From the cell containing the given text, extract its center point as (x, y) coordinate. 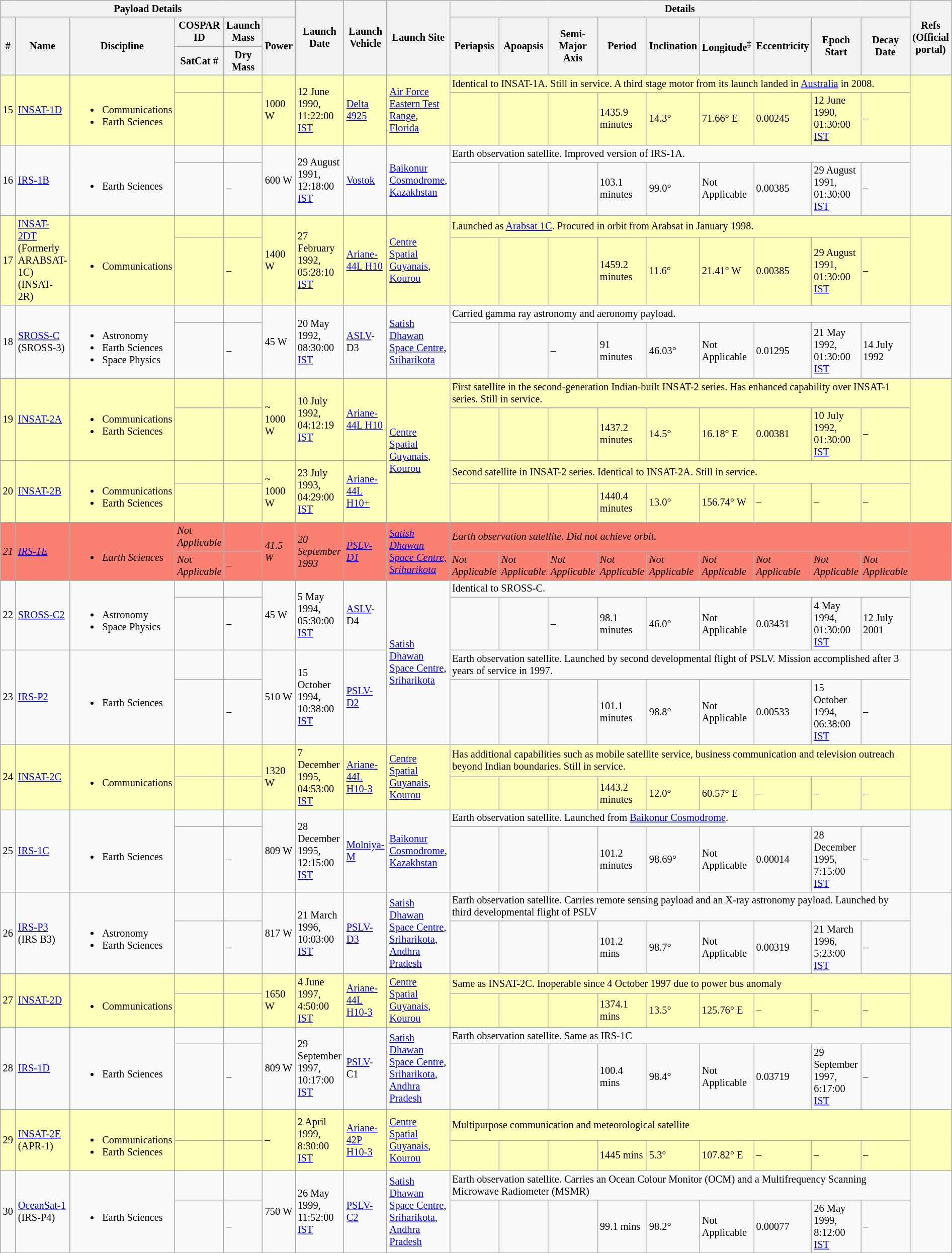
COSPAR ID (199, 32)
17 (8, 260)
98.8° (673, 712)
29 August 1991, 12:18:00 IST (320, 180)
16.18° E (727, 434)
Vostok (366, 180)
Periapsis (474, 46)
18 (8, 342)
Period (622, 46)
1650 W (279, 1000)
Identical to SROSS-C. (680, 589)
12 June 1990, 11:22:00 IST (320, 110)
19 (8, 420)
60.57° E (727, 794)
INSAT-2B (43, 491)
24 (8, 777)
26 May 1999, 8:12:00 IST (836, 1226)
107.82° E (727, 1155)
71.66° E (727, 119)
26 (8, 933)
OceanSat-1 (IRS-P4) (43, 1211)
14.5° (673, 434)
101.1 minutes (622, 712)
Apoapsis (524, 46)
IRS-P2 (43, 697)
Decay Date (886, 46)
25 (8, 850)
26 May 1999, 11:52:00 IST (320, 1211)
100.4 mins (622, 1076)
0.00319 (783, 947)
Launch Date (320, 37)
21 May 1992, 01:30:00 IST (836, 350)
SROSS-C (SROSS-3) (43, 342)
Dry Mass (243, 61)
12.0° (673, 794)
PSLV-D1 (366, 551)
30 (8, 1211)
4 May 1994, 01:30:00 IST (836, 624)
INSAT-2E (APR-1) (43, 1140)
98.4° (673, 1076)
AstronomySpace Physics (122, 615)
750 W (279, 1211)
98.69° (673, 859)
INSAT-2D (43, 1000)
2 April 1999, 8:30:00 IST (320, 1140)
1400 W (279, 260)
ASLV-D3 (366, 342)
12 July 2001 (886, 624)
21 March 1996, 10:03:00 IST (320, 933)
13.5° (673, 1010)
13.0° (673, 502)
21.41° W (727, 271)
INSAT-2DT(Formerly ARABSAT-1C)(INSAT-2R) (43, 260)
0.03431 (783, 624)
IRS-1D (43, 1068)
125.76° E (727, 1010)
Earth observation satellite. Carries an Ocean Colour Monitor (OCM) and a Multifrequency Scanning Microwave Radiometer (MSMR) (680, 1185)
INSAT-1D (43, 110)
46.03° (673, 350)
103.1 minutes (622, 189)
1440.4 minutes (622, 502)
0.00245 (783, 119)
22 (8, 615)
1320 W (279, 777)
IRS-P3 (IRS B3) (43, 933)
600 W (279, 180)
Earth observation satellite. Same as IRS-1C (680, 1036)
Epoch Start (836, 46)
0.00381 (783, 434)
Earth observation satellite. Carries remote sensing payload and an X-ray astronomy payload. Launched by third developmental flight of PSLV (680, 906)
14.3° (673, 119)
Launch Site (418, 37)
4 June 1997, 4:50:00 IST (320, 1000)
Delta 4925 (366, 110)
0.00533 (783, 712)
0.03719 (783, 1076)
Air Force Eastern Test Range, Florida (418, 110)
98.1 minutes (622, 624)
SROSS-C2 (43, 615)
Refs(Officialportal) (931, 37)
Eccentricity (783, 46)
7 December 1995, 04:53:00 IST (320, 777)
1445 mins (622, 1155)
PSLV-C1 (366, 1068)
INSAT-2C (43, 777)
20 September 1993 (320, 551)
101.2 minutes (622, 859)
91 minutes (622, 350)
Carried gamma ray astronomy and aeronomy payload. (680, 314)
27 (8, 1000)
SatCat # (199, 61)
0.00014 (783, 859)
Earth observation satellite. Did not achieve orbit. (680, 537)
Launched as Arabsat 1C. Procured in orbit from Arabsat in January 1998. (680, 226)
14 July 1992 (886, 350)
98.7° (673, 947)
5.3° (673, 1155)
Ariane-44L H10+ (366, 491)
Identical to INSAT-1A. Still in service. A third stage motor from its launch landed in Australia in 2008. (680, 83)
PSLV-D2 (366, 697)
AstronomyEarth SciencesSpace Physics (122, 342)
817 W (279, 933)
11.6° (673, 271)
21 March 1996, 5:23:00 IST (836, 947)
IRS-1E (43, 551)
Launch Mass (243, 32)
Same as INSAT-2C. Inoperable since 4 October 1997 due to power bus anomaly (680, 984)
Earth observation satellite. Launched from Baikonur Cosmodrome. (680, 818)
28 December 1995, 7:15:00 IST (836, 859)
Discipline (122, 46)
29 (8, 1140)
99.0° (673, 189)
1374.1 mins (622, 1010)
Second satellite in INSAT-2 series. Identical to INSAT-2A. Still in service. (680, 472)
98.2° (673, 1226)
41.5 W (279, 551)
21 (8, 551)
1459.2 minutes (622, 271)
27 February 1992, 05:28:10 IST (320, 260)
28 (8, 1068)
101.2 mins (622, 947)
Inclination (673, 46)
Earth observation satellite. Improved version of IRS-1A. (680, 154)
99.1 mins (622, 1226)
15 October 1994, 06:38:00 IST (836, 712)
12 June 1990, 01:30:00 IST (836, 119)
1000 W (279, 110)
1435.9 minutes (622, 119)
ASLV-D4 (366, 615)
INSAT-2A (43, 420)
Earth observation satellite. Launched by second developmental flight of PSLV. Mission accomplished after 3 years of service in 1997. (680, 664)
29 September 1997, 6:17:00 IST (836, 1076)
Molniya-M (366, 850)
First satellite in the second-generation Indian-built INSAT-2 series. Has enhanced capability over INSAT-1 series. Still in service. (680, 393)
0.00077 (783, 1226)
29 September 1997, 10:17:00 IST (320, 1068)
156.74° W (727, 502)
1437.2 minutes (622, 434)
Semi-Major Axis (573, 46)
# (8, 46)
510 W (279, 697)
20 May 1992, 08:30:00 IST (320, 342)
28 December 1995, 12:15:00 IST (320, 850)
AstronomyEarth Sciences (122, 933)
PSLV-C2 (366, 1211)
16 (8, 180)
46.0° (673, 624)
IRS-1B (43, 180)
IRS-1C (43, 850)
5 May 1994, 05:30:00 IST (320, 615)
23 July 1993, 04:29:00 IST (320, 491)
1443.2 minutes (622, 794)
15 October 1994, 10:38:00 IST (320, 697)
23 (8, 697)
Longitude‡ (727, 46)
0.01295 (783, 350)
Ariane-42P H10-3 (366, 1140)
Launch Vehicle (366, 37)
10 July 1992, 01:30:00 IST (836, 434)
Name (43, 46)
Power (279, 46)
Payload Details (148, 9)
PSLV-D3 (366, 933)
10 July 1992, 04:12:19 IST (320, 420)
15 (8, 110)
20 (8, 491)
Multipurpose communication and meteorological satellite (680, 1125)
Details (680, 9)
